Output the (X, Y) coordinate of the center of the cell containing the given text.  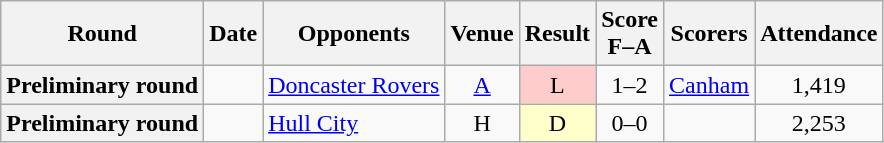
1–2 (630, 85)
Scorers (710, 34)
Canham (710, 85)
Opponents (354, 34)
L (557, 85)
Attendance (819, 34)
Venue (482, 34)
Round (102, 34)
H (482, 123)
0–0 (630, 123)
2,253 (819, 123)
Doncaster Rovers (354, 85)
Date (234, 34)
Hull City (354, 123)
D (557, 123)
ScoreF–A (630, 34)
Result (557, 34)
A (482, 85)
1,419 (819, 85)
